Output the (X, Y) coordinate of the center of the cell containing the given text.  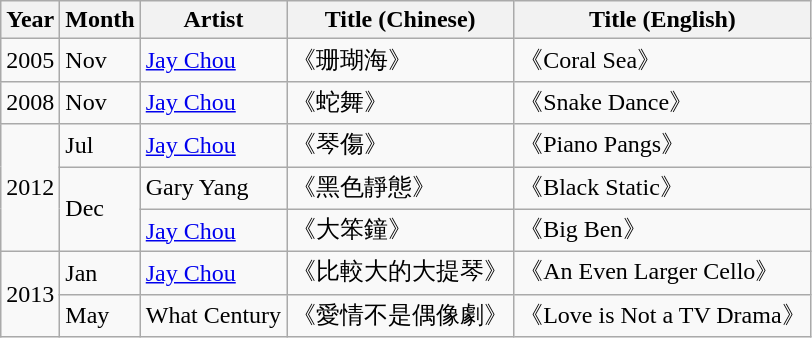
《Snake Dance》 (662, 102)
《黑色靜態》 (400, 188)
《比較大的大提琴》 (400, 274)
《Piano Pangs》 (662, 146)
《Love is Not a TV Drama》 (662, 316)
2012 (30, 188)
2005 (30, 60)
Gary Yang (213, 188)
《An Even Larger Cello》 (662, 274)
《珊瑚海》 (400, 60)
《大笨鐘》 (400, 230)
Dec (100, 208)
Artist (213, 20)
May (100, 316)
Jul (100, 146)
Title (Chinese) (400, 20)
Title (English) (662, 20)
《愛情不是偶像劇》 (400, 316)
《Big Ben》 (662, 230)
《琴傷》 (400, 146)
Month (100, 20)
What Century (213, 316)
2013 (30, 294)
《Coral Sea》 (662, 60)
《Black Static》 (662, 188)
Year (30, 20)
《蛇舞》 (400, 102)
Jan (100, 274)
2008 (30, 102)
